Return the (x, y) coordinate for the center point of the cell that contains the specified text.  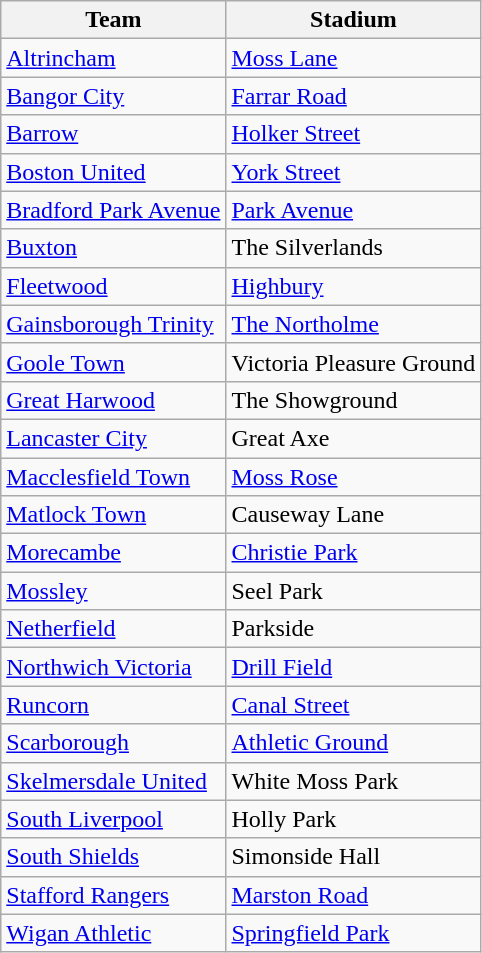
Wigan Athletic (114, 933)
Stafford Rangers (114, 895)
Netherfield (114, 629)
Drill Field (354, 667)
York Street (354, 172)
Springfield Park (354, 933)
Moss Lane (354, 58)
Victoria Pleasure Ground (354, 362)
Farrar Road (354, 96)
Highbury (354, 286)
Scarborough (114, 743)
Moss Rose (354, 477)
Causeway Lane (354, 515)
Park Avenue (354, 210)
Goole Town (114, 362)
Holly Park (354, 819)
Marston Road (354, 895)
Bradford Park Avenue (114, 210)
Bangor City (114, 96)
Great Axe (354, 438)
South Liverpool (114, 819)
Morecambe (114, 553)
Buxton (114, 248)
South Shields (114, 857)
Boston United (114, 172)
Christie Park (354, 553)
Athletic Ground (354, 743)
Altrincham (114, 58)
Canal Street (354, 705)
Lancaster City (114, 438)
Northwich Victoria (114, 667)
Barrow (114, 134)
White Moss Park (354, 781)
Macclesfield Town (114, 477)
Stadium (354, 20)
Simonside Hall (354, 857)
Seel Park (354, 591)
Runcorn (114, 705)
The Northolme (354, 324)
Skelmersdale United (114, 781)
Fleetwood (114, 286)
The Showground (354, 400)
Great Harwood (114, 400)
Matlock Town (114, 515)
Holker Street (354, 134)
Team (114, 20)
The Silverlands (354, 248)
Mossley (114, 591)
Parkside (354, 629)
Gainsborough Trinity (114, 324)
